Find where the given text appears and provide that cell's center as (X, Y) coordinate. 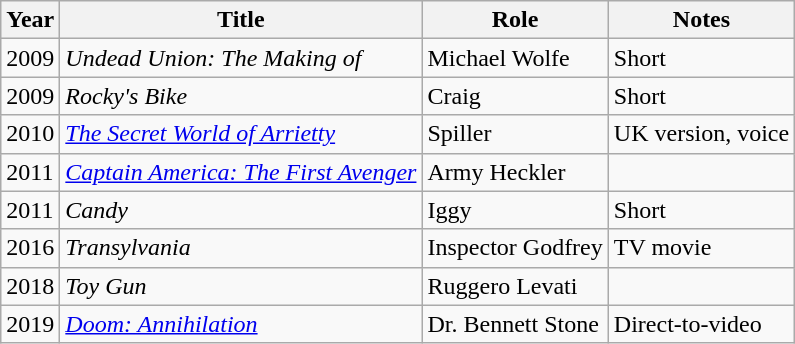
2010 (30, 134)
Undead Union: The Making of (241, 58)
Ruggero Levati (515, 286)
Candy (241, 210)
Craig (515, 96)
TV movie (701, 248)
Iggy (515, 210)
2019 (30, 324)
Year (30, 20)
UK version, voice (701, 134)
Direct-to-video (701, 324)
Doom: Annihilation (241, 324)
Transylvania (241, 248)
Inspector Godfrey (515, 248)
Army Heckler (515, 172)
Dr. Bennett Stone (515, 324)
2016 (30, 248)
2018 (30, 286)
The Secret World of Arrietty (241, 134)
Role (515, 20)
Spiller (515, 134)
Rocky's Bike (241, 96)
Captain America: The First Avenger (241, 172)
Toy Gun (241, 286)
Notes (701, 20)
Michael Wolfe (515, 58)
Title (241, 20)
